Provide the [x, y] coordinate of the cell's center where the given text is located.  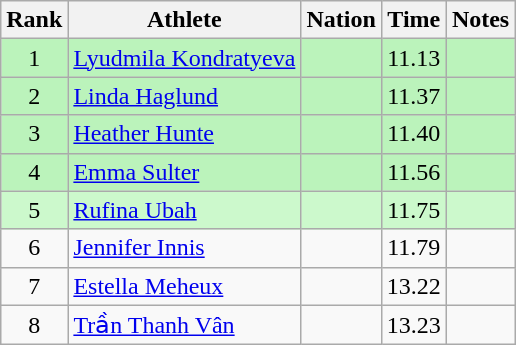
Athlete [184, 20]
11.37 [414, 96]
3 [34, 134]
13.22 [414, 286]
7 [34, 286]
Lyudmila Kondratyeva [184, 58]
6 [34, 248]
5 [34, 210]
Nation [341, 20]
Notes [480, 20]
Rufina Ubah [184, 210]
11.13 [414, 58]
Time [414, 20]
Linda Haglund [184, 96]
Estella Meheux [184, 286]
Rank [34, 20]
Jennifer Innis [184, 248]
1 [34, 58]
8 [34, 325]
11.75 [414, 210]
11.56 [414, 172]
Trần Thanh Vân [184, 325]
4 [34, 172]
2 [34, 96]
Emma Sulter [184, 172]
Heather Hunte [184, 134]
11.79 [414, 248]
11.40 [414, 134]
13.23 [414, 325]
